Output the [X, Y] coordinate of the center of the cell containing the given text.  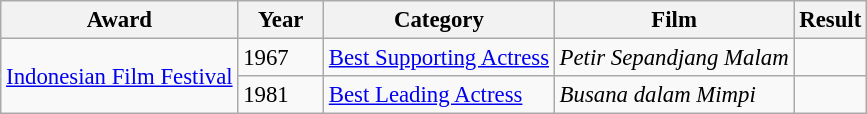
Category [438, 20]
Result [830, 20]
Indonesian Film Festival [120, 76]
Film [674, 20]
1981 [281, 95]
Best Leading Actress [438, 95]
Petir Sepandjang Malam [674, 58]
Award [120, 20]
Busana dalam Mimpi [674, 95]
1967 [281, 58]
Year [281, 20]
Best Supporting Actress [438, 58]
